Search for the cell housing the specified text and yield its [x, y] center coordinate. 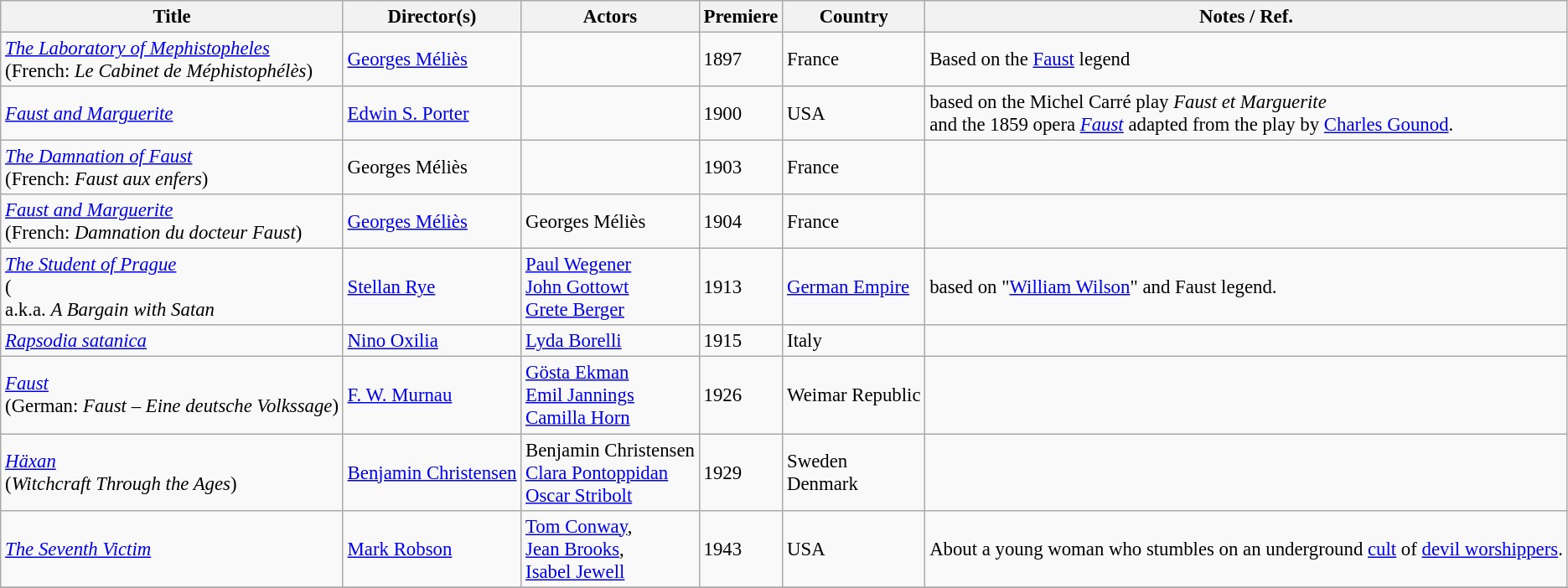
Title [173, 17]
Häxan (Witchcraft Through the Ages) [173, 472]
Weimar Republic [854, 395]
The Laboratory of Mephistopheles (French: Le Cabinet de Méphistophélès) [173, 60]
1913 [741, 287]
Benjamin Christensen [432, 472]
Country [854, 17]
Edwin S. Porter [432, 114]
1929 [741, 472]
Rapsodia satanica [173, 341]
1897 [741, 60]
1926 [741, 395]
Stellan Rye [432, 287]
Faust and Marguerite [173, 114]
Lyda Borelli [610, 341]
1903 [741, 168]
Premiere [741, 17]
1900 [741, 114]
Italy [854, 341]
Actors [610, 17]
Based on the Faust legend [1246, 60]
Paul Wegener John Gottowt Grete Berger [610, 287]
German Empire [854, 287]
Benjamin ChristensenClara PontoppidanOscar Stribolt [610, 472]
The Student of Prague ( a.k.a. A Bargain with Satan [173, 287]
About a young woman who stumbles on an underground cult of devil worshippers. [1246, 549]
Faust and Marguerite (French: Damnation du docteur Faust) [173, 221]
SwedenDenmark [854, 472]
The Seventh Victim [173, 549]
Notes / Ref. [1246, 17]
based on "William Wilson" and Faust legend. [1246, 287]
1915 [741, 341]
1904 [741, 221]
F. W. Murnau [432, 395]
Tom Conway, Jean Brooks, Isabel Jewell [610, 549]
1943 [741, 549]
Faust (German: Faust – Eine deutsche Volkssage) [173, 395]
Director(s) [432, 17]
based on the Michel Carré play Faust et Marguerite and the 1859 opera Faust adapted from the play by Charles Gounod. [1246, 114]
The Damnation of Faust (French: Faust aux enfers) [173, 168]
Mark Robson [432, 549]
Gösta EkmanEmil JanningsCamilla Horn [610, 395]
Nino Oxilia [432, 341]
